Provide the [x, y] coordinate of the cell's center where the given text is located.  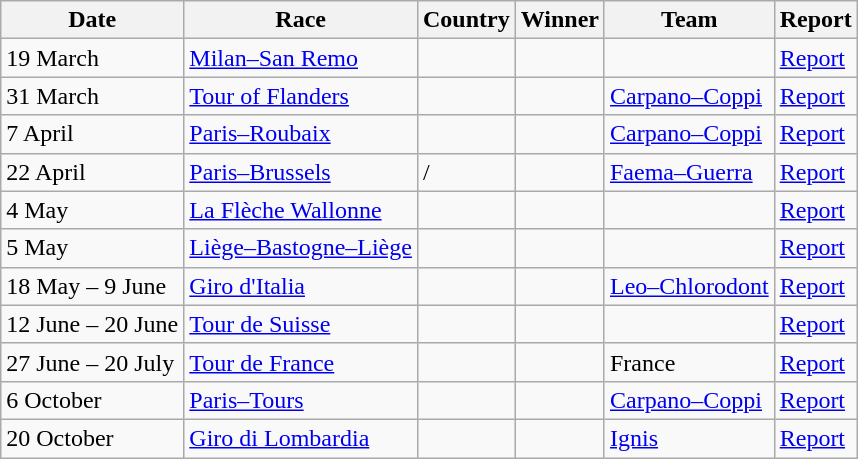
7 April [92, 134]
Paris–Roubaix [301, 134]
Leo–Chlorodont [689, 286]
Liège–Bastogne–Liège [301, 248]
4 May [92, 210]
France [689, 362]
Tour of Flanders [301, 96]
Faema–Guerra [689, 172]
Paris–Tours [301, 400]
22 April [92, 172]
Country [466, 20]
Date [92, 20]
Giro d'Italia [301, 286]
Ignis [689, 438]
Team [689, 20]
/ [466, 172]
5 May [92, 248]
Giro di Lombardia [301, 438]
Tour de France [301, 362]
La Flèche Wallonne [301, 210]
Tour de Suisse [301, 324]
Milan–San Remo [301, 58]
Winner [560, 20]
12 June – 20 June [92, 324]
Race [301, 20]
19 March [92, 58]
27 June – 20 July [92, 362]
18 May – 9 June [92, 286]
20 October [92, 438]
31 March [92, 96]
Paris–Brussels [301, 172]
6 October [92, 400]
